Find where the given text appears and provide that cell's center as [x, y] coordinate. 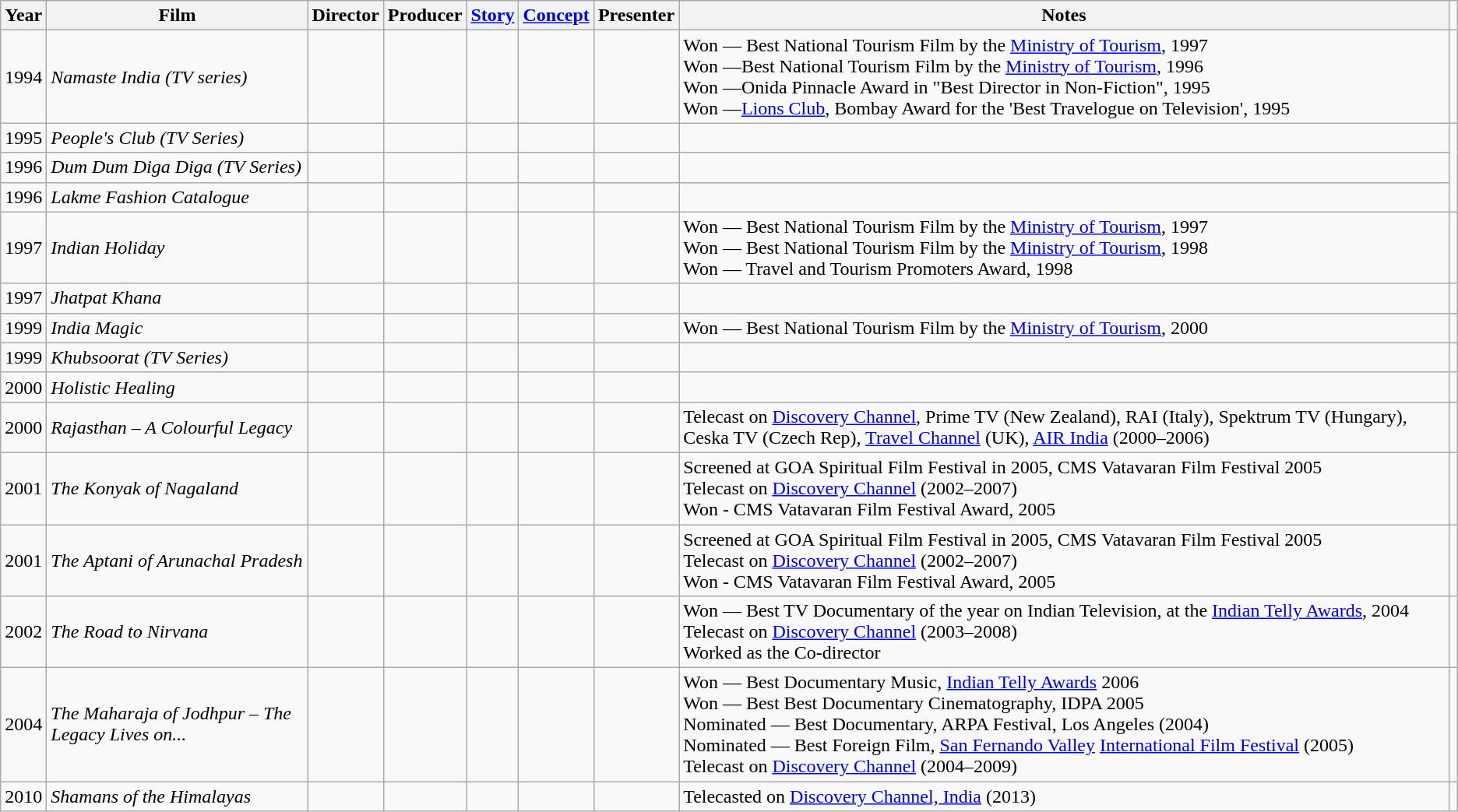
Director [346, 16]
Notes [1064, 16]
Namaste India (TV series) [178, 76]
Lakme Fashion Catalogue [178, 197]
Producer [425, 16]
Rajasthan – A Colourful Legacy [178, 427]
Dum Dum Diga Diga (TV Series) [178, 167]
People's Club (TV Series) [178, 138]
2004 [23, 725]
Concept [556, 16]
Year [23, 16]
2010 [23, 796]
The Road to Nirvana [178, 632]
Jhatpat Khana [178, 298]
The Konyak of Nagaland [178, 488]
Presenter [636, 16]
Film [178, 16]
The Maharaja of Jodhpur – The Legacy Lives on... [178, 725]
2002 [23, 632]
Won — Best National Tourism Film by the Ministry of Tourism, 2000 [1064, 328]
Khubsoorat (TV Series) [178, 357]
Telecasted on Discovery Channel, India (2013) [1064, 796]
1994 [23, 76]
1995 [23, 138]
India Magic [178, 328]
Holistic Healing [178, 387]
Indian Holiday [178, 248]
Story [492, 16]
Shamans of the Himalayas [178, 796]
The Aptani of Arunachal Pradesh [178, 561]
